Find where the given text appears and provide that cell's center as [X, Y] coordinate. 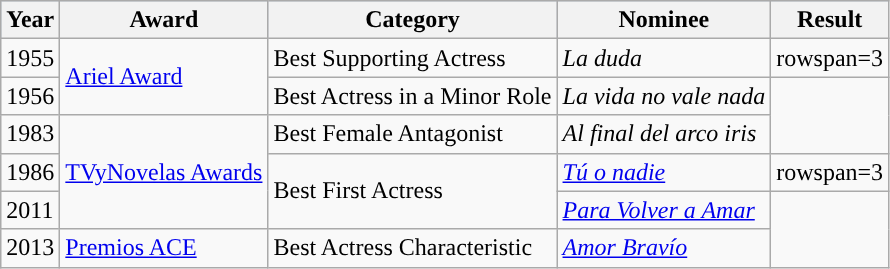
2011 [30, 210]
TVyNovelas Awards [164, 172]
1956 [30, 96]
Ariel Award [164, 77]
Category [412, 20]
Award [164, 20]
1983 [30, 134]
Best Supporting Actress [412, 58]
Best Actress in a Minor Role [412, 96]
Year [30, 20]
Tú o nadie [664, 172]
Nominee [664, 20]
Premios ACE [164, 248]
La duda [664, 58]
Best Actress Characteristic [412, 248]
2013 [30, 248]
Best Female Antagonist [412, 134]
Result [830, 20]
Para Volver a Amar [664, 210]
La vida no vale nada [664, 96]
1986 [30, 172]
Al final del arco iris [664, 134]
Best First Actress [412, 191]
Amor Bravío [664, 248]
1955 [30, 58]
